Detect which cell encompasses the target text, then output its [X, Y] center coordinate. 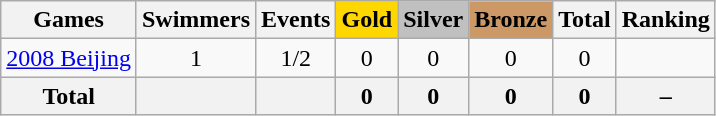
Swimmers [196, 20]
Gold [367, 20]
Bronze [511, 20]
Games [69, 20]
1/2 [296, 58]
– [666, 96]
2008 Beijing [69, 58]
Events [296, 20]
Silver [434, 20]
1 [196, 58]
Ranking [666, 20]
